Identify which cell holds the provided text, then report its (x, y) central coordinate. 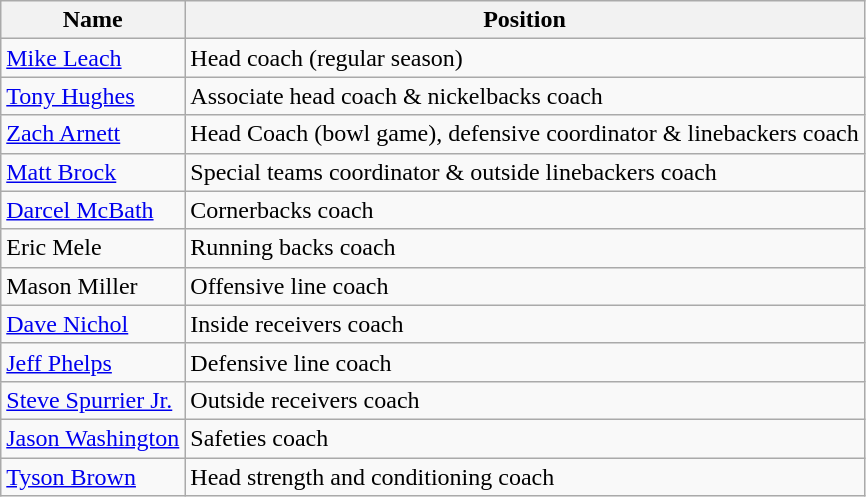
Name (93, 20)
Mason Miller (93, 286)
Cornerbacks coach (524, 210)
Zach Arnett (93, 134)
Tyson Brown (93, 477)
Associate head coach & nickelbacks coach (524, 96)
Dave Nichol (93, 324)
Matt Brock (93, 172)
Head strength and conditioning coach (524, 477)
Head coach (regular season) (524, 58)
Jeff Phelps (93, 362)
Safeties coach (524, 438)
Outside receivers coach (524, 400)
Running backs coach (524, 248)
Mike Leach (93, 58)
Inside receivers coach (524, 324)
Steve Spurrier Jr. (93, 400)
Head Coach (bowl game), defensive coordinator & linebackers coach (524, 134)
Defensive line coach (524, 362)
Darcel McBath (93, 210)
Offensive line coach (524, 286)
Tony Hughes (93, 96)
Position (524, 20)
Special teams coordinator & outside linebackers coach (524, 172)
Jason Washington (93, 438)
Eric Mele (93, 248)
